Return the (X, Y) coordinate for the center point of the cell that contains the specified text.  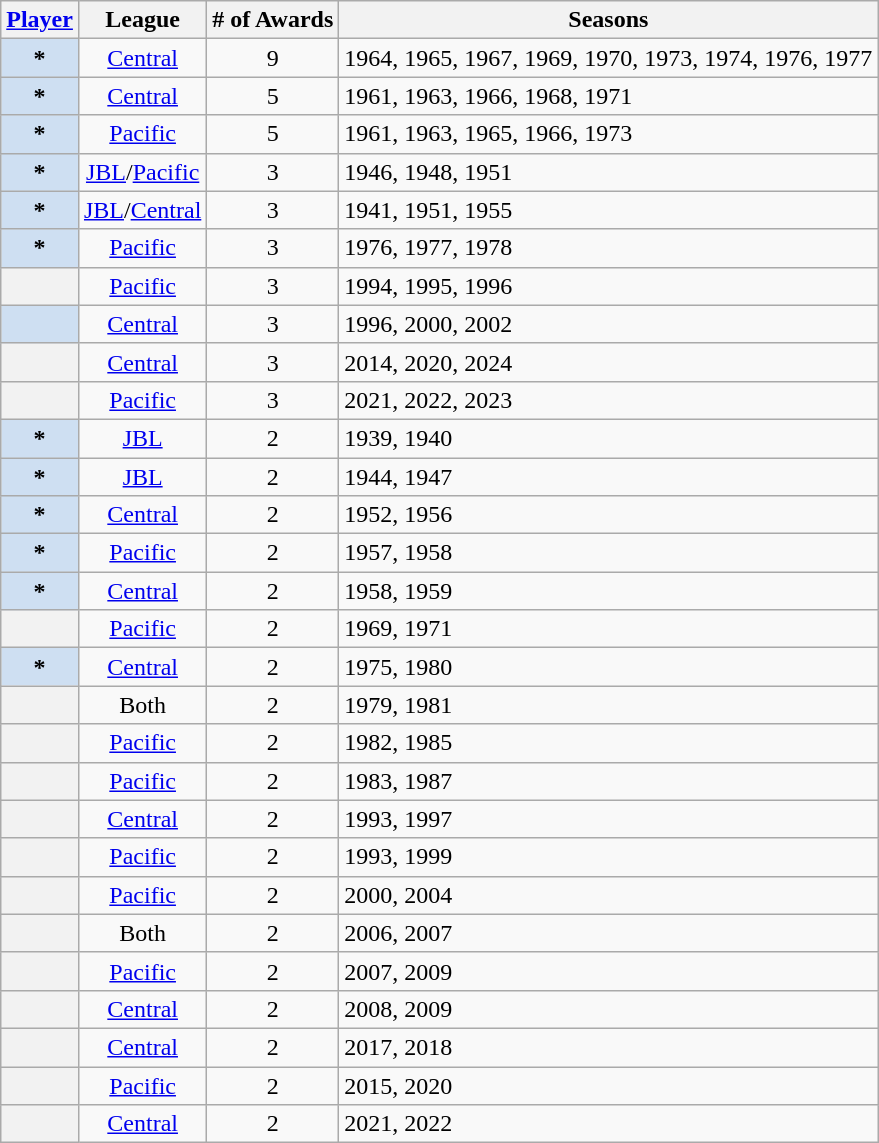
1982, 1985 (608, 743)
2008, 2009 (608, 1009)
1946, 1948, 1951 (608, 172)
1993, 1997 (608, 819)
1996, 2000, 2002 (608, 324)
1952, 1956 (608, 515)
1939, 1940 (608, 438)
1944, 1947 (608, 477)
2021, 2022, 2023 (608, 400)
Player (40, 20)
JBL/Pacific (142, 172)
JBL/Central (142, 210)
1958, 1959 (608, 591)
1975, 1980 (608, 667)
1994, 1995, 1996 (608, 286)
Seasons (608, 20)
2017, 2018 (608, 1047)
1961, 1963, 1966, 1968, 1971 (608, 96)
2014, 2020, 2024 (608, 362)
2015, 2020 (608, 1085)
9 (273, 58)
1969, 1971 (608, 629)
1993, 1999 (608, 857)
1961, 1963, 1965, 1966, 1973 (608, 134)
# of Awards (273, 20)
1957, 1958 (608, 553)
1964, 1965, 1967, 1969, 1970, 1973, 1974, 1976, 1977 (608, 58)
League (142, 20)
1976, 1977, 1978 (608, 248)
2007, 2009 (608, 971)
2006, 2007 (608, 933)
1979, 1981 (608, 705)
1941, 1951, 1955 (608, 210)
2000, 2004 (608, 895)
2021, 2022 (608, 1124)
1983, 1987 (608, 781)
